From the cell containing the given text, extract its center point as [x, y] coordinate. 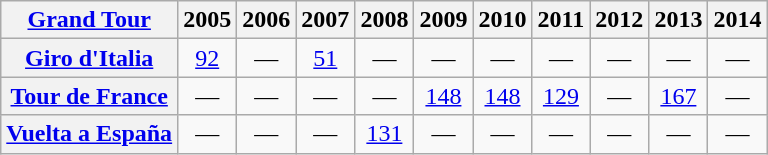
92 [208, 58]
2005 [208, 20]
131 [384, 134]
167 [678, 96]
2013 [678, 20]
Grand Tour [90, 20]
51 [326, 58]
2008 [384, 20]
2009 [444, 20]
Vuelta a España [90, 134]
2006 [266, 20]
Giro d'Italia [90, 58]
2010 [502, 20]
2011 [561, 20]
129 [561, 96]
Tour de France [90, 96]
2014 [738, 20]
2007 [326, 20]
2012 [620, 20]
